Provide the (X, Y) coordinate of the cell's center where the given text is located.  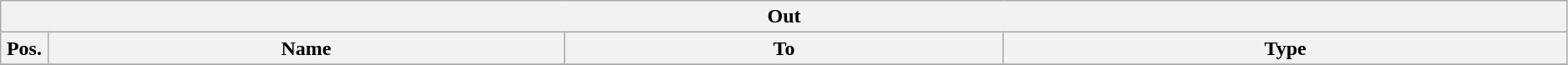
Pos. (24, 48)
To (784, 48)
Name (306, 48)
Type (1285, 48)
Out (784, 17)
